Return (X, Y) of the center of cell containing provided text 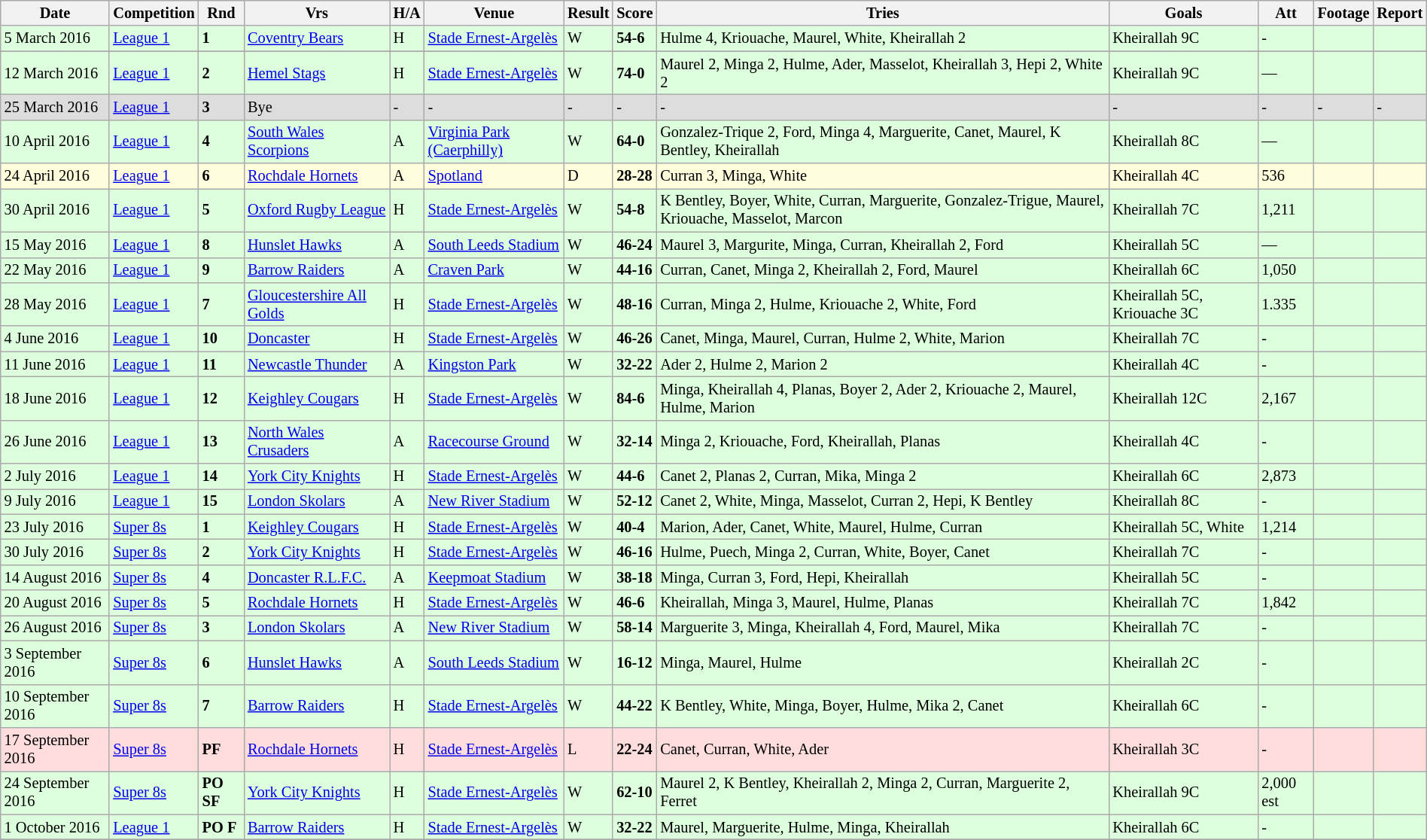
84-6 (634, 398)
K Bentley, Boyer, White, Curran, Marguerite, Gonzalez-Trigue, Maurel, Kriouache, Masselot, Marcon (882, 210)
Result (589, 13)
Marion, Ader, Canet, White, Maurel, Hulme, Curran (882, 527)
2,000 est (1286, 793)
8 (221, 245)
Spotland (494, 176)
Ader 2, Hulme 2, Marion 2 (882, 364)
44-22 (634, 706)
1,050 (1286, 270)
10 September 2016 (56, 706)
Newcastle Thunder (317, 364)
22 May 2016 (56, 270)
K Bentley, White, Minga, Boyer, Hulme, Mika 2, Canet (882, 706)
10 (221, 339)
South Wales Scorpions (317, 142)
Bye (317, 107)
17 September 2016 (56, 749)
54-6 (634, 38)
28 May 2016 (56, 304)
46-6 (634, 603)
24 April 2016 (56, 176)
Report (1400, 13)
48-16 (634, 304)
16-12 (634, 662)
Maurel 2, K Bentley, Kheirallah 2, Minga 2, Curran, Marguerite 2, Ferret (882, 793)
1.335 (1286, 304)
15 (221, 501)
9 (221, 270)
Maurel 2, Minga 2, Hulme, Ader, Masselot, Kheirallah 3, Hepi 2, White 2 (882, 73)
Score (634, 13)
11 (221, 364)
Coventry Bears (317, 38)
10 April 2016 (56, 142)
Keepmoat Stadium (494, 577)
Minga, Maurel, Hulme (882, 662)
38-18 (634, 577)
Kheirallah 12C (1184, 398)
46-16 (634, 552)
25 March 2016 (56, 107)
H/A (407, 13)
Doncaster R.L.F.C. (317, 577)
30 July 2016 (56, 552)
62-10 (634, 793)
Competition (154, 13)
Hemel Stags (317, 73)
5 March 2016 (56, 38)
54-8 (634, 210)
24 September 2016 (56, 793)
3 September 2016 (56, 662)
Canet, Minga, Maurel, Curran, Hulme 2, White, Marion (882, 339)
PO F (221, 827)
Minga, Curran 3, Ford, Hepi, Kheirallah (882, 577)
74-0 (634, 73)
23 July 2016 (56, 527)
2 July 2016 (56, 476)
30 April 2016 (56, 210)
2,873 (1286, 476)
Minga, Kheirallah 4, Planas, Boyer 2, Ader 2, Kriouache 2, Maurel, Hulme, Marion (882, 398)
Hulme, Puech, Minga 2, Curran, White, Boyer, Canet (882, 552)
12 (221, 398)
1,842 (1286, 603)
Hulme 4, Kriouache, Maurel, White, Kheirallah 2 (882, 38)
Racecourse Ground (494, 442)
12 March 2016 (56, 73)
14 (221, 476)
Oxford Rugby League (317, 210)
2,167 (1286, 398)
Kheirallah 2C (1184, 662)
44-6 (634, 476)
L (589, 749)
26 June 2016 (56, 442)
Canet 2, White, Minga, Masselot, Curran 2, Hepi, K Bentley (882, 501)
44-16 (634, 270)
Tries (882, 13)
Gonzalez-Trique 2, Ford, Minga 4, Marguerite, Canet, Maurel, K Bentley, Kheirallah (882, 142)
46-26 (634, 339)
Kheirallah 5C, White (1184, 527)
11 June 2016 (56, 364)
64-0 (634, 142)
PO SF (221, 793)
32-14 (634, 442)
40-4 (634, 527)
14 August 2016 (56, 577)
Marguerite 3, Minga, Kheirallah 4, Ford, Maurel, Mika (882, 628)
Craven Park (494, 270)
Kingston Park (494, 364)
46-24 (634, 245)
4 June 2016 (56, 339)
22-24 (634, 749)
Footage (1344, 13)
Maurel, Marguerite, Hulme, Minga, Kheirallah (882, 827)
26 August 2016 (56, 628)
52-12 (634, 501)
Att (1286, 13)
1 October 2016 (56, 827)
28-28 (634, 176)
15 May 2016 (56, 245)
18 June 2016 (56, 398)
536 (1286, 176)
Curran 3, Minga, White (882, 176)
Canet, Curran, White, Ader (882, 749)
Doncaster (317, 339)
1,211 (1286, 210)
Virginia Park (Caerphilly) (494, 142)
Kheirallah, Minga 3, Maurel, Hulme, Planas (882, 603)
9 July 2016 (56, 501)
Curran, Canet, Minga 2, Kheirallah 2, Ford, Maurel (882, 270)
D (589, 176)
Goals (1184, 13)
20 August 2016 (56, 603)
PF (221, 749)
Venue (494, 13)
Canet 2, Planas 2, Curran, Mika, Minga 2 (882, 476)
1,214 (1286, 527)
Vrs (317, 13)
58-14 (634, 628)
Minga 2, Kriouache, Ford, Kheirallah, Planas (882, 442)
Gloucestershire All Golds (317, 304)
Curran, Minga 2, Hulme, Kriouache 2, White, Ford (882, 304)
Maurel 3, Margurite, Minga, Curran, Kheirallah 2, Ford (882, 245)
Kheirallah 5C, Kriouache 3C (1184, 304)
Date (56, 13)
North Wales Crusaders (317, 442)
Rnd (221, 13)
Kheirallah 3C (1184, 749)
13 (221, 442)
